Identify which cell holds the provided text, then report its (X, Y) central coordinate. 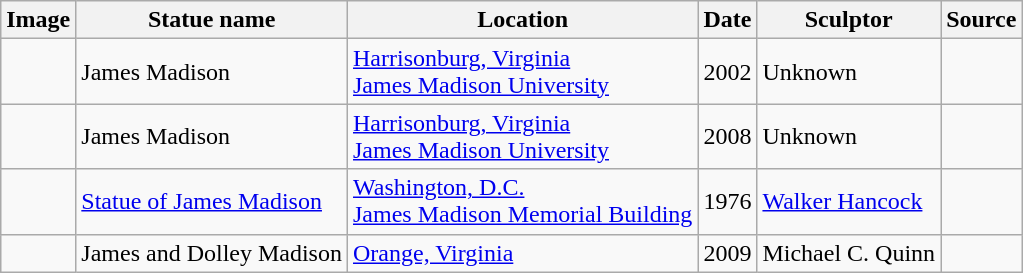
James and Dolley Madison (212, 253)
Washington, D.C.James Madison Memorial Building (522, 202)
Michael C. Quinn (849, 253)
Statue name (212, 20)
Statue of James Madison (212, 202)
2002 (728, 72)
Sculptor (849, 20)
2008 (728, 136)
Walker Hancock (849, 202)
Location (522, 20)
1976 (728, 202)
Image (38, 20)
Source (982, 20)
Date (728, 20)
2009 (728, 253)
Orange, Virginia (522, 253)
